Scan for the cell matching the given text and deliver its [x, y] coordinate at center. 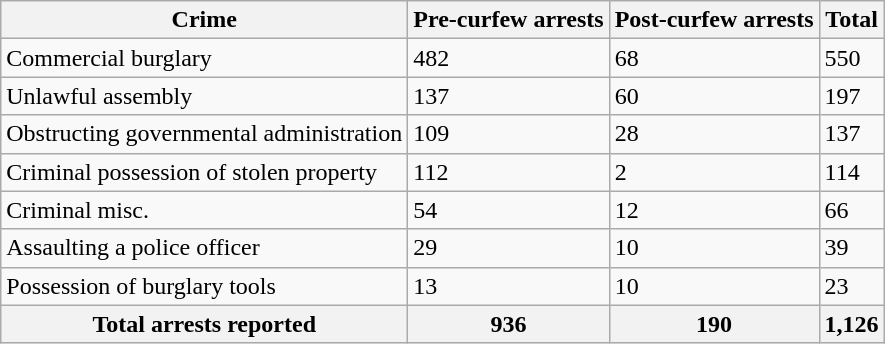
39 [852, 248]
12 [714, 210]
112 [508, 172]
114 [852, 172]
Commercial burglary [204, 58]
Unlawful assembly [204, 96]
23 [852, 286]
66 [852, 210]
60 [714, 96]
Post-curfew arrests [714, 20]
109 [508, 134]
550 [852, 58]
13 [508, 286]
1,126 [852, 324]
Total [852, 20]
2 [714, 172]
28 [714, 134]
29 [508, 248]
936 [508, 324]
Criminal misc. [204, 210]
Criminal possession of stolen property [204, 172]
482 [508, 58]
Possession of burglary tools [204, 286]
Total arrests reported [204, 324]
Obstructing governmental administration [204, 134]
Crime [204, 20]
Pre-curfew arrests [508, 20]
68 [714, 58]
54 [508, 210]
Assaulting a police officer [204, 248]
197 [852, 96]
190 [714, 324]
